From the cell containing the given text, extract its center point as [x, y] coordinate. 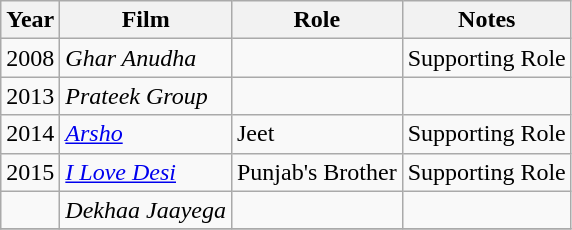
Year [30, 20]
2013 [30, 96]
Film [146, 20]
Arsho [146, 134]
I Love Desi [146, 172]
Role [316, 20]
Jeet [316, 134]
2014 [30, 134]
Dekhaa Jaayega [146, 210]
2008 [30, 58]
Prateek Group [146, 96]
Punjab's Brother [316, 172]
2015 [30, 172]
Ghar Anudha [146, 58]
Notes [486, 20]
